Capture the cell that displays the provided text and extract its [X, Y] central coordinate. 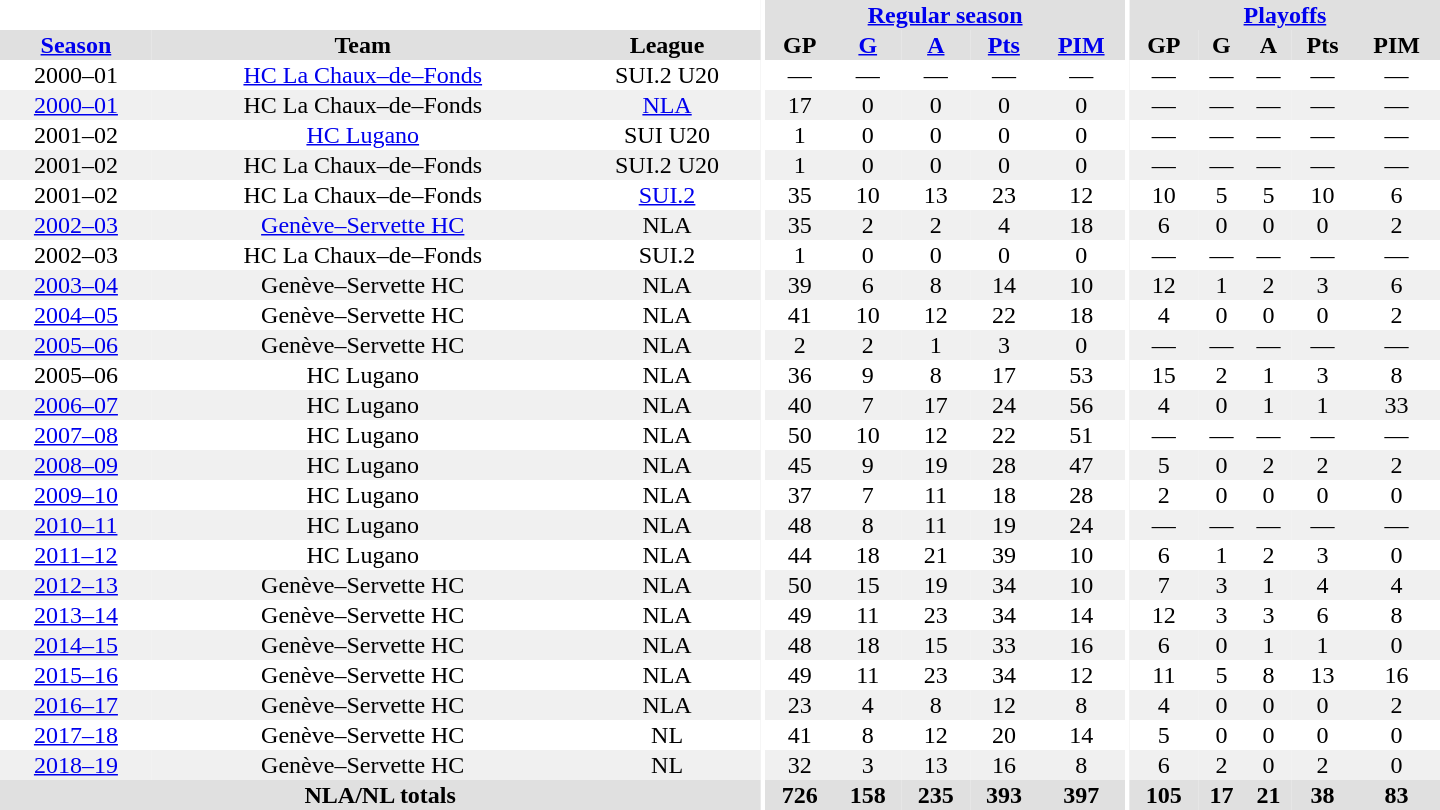
45 [800, 465]
51 [1082, 435]
2007–08 [76, 435]
2012–13 [76, 585]
Team [363, 45]
2004–05 [76, 315]
2015–16 [76, 675]
Season [76, 45]
40 [800, 405]
32 [800, 765]
2010–11 [76, 525]
2011–12 [76, 555]
53 [1082, 375]
235 [936, 795]
37 [800, 495]
47 [1082, 465]
397 [1082, 795]
2006–07 [76, 405]
20 [1004, 735]
393 [1004, 795]
2008–09 [76, 465]
2013–14 [76, 615]
2016–17 [76, 705]
Playoffs [1285, 15]
2003–04 [76, 285]
36 [800, 375]
SUI U20 [668, 135]
726 [800, 795]
44 [800, 555]
NLA/NL totals [380, 795]
2009–10 [76, 495]
2017–18 [76, 735]
105 [1164, 795]
League [668, 45]
38 [1322, 795]
Regular season [946, 15]
158 [868, 795]
2014–15 [76, 645]
83 [1396, 795]
2018–19 [76, 765]
56 [1082, 405]
